Return [x, y] of the center of cell containing provided text 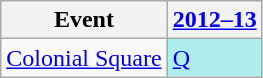
2012–13 [214, 20]
Event [84, 20]
Colonial Square [84, 58]
Q [214, 58]
